Extract the (x, y) coordinate from the center of the cell holding the provided text.  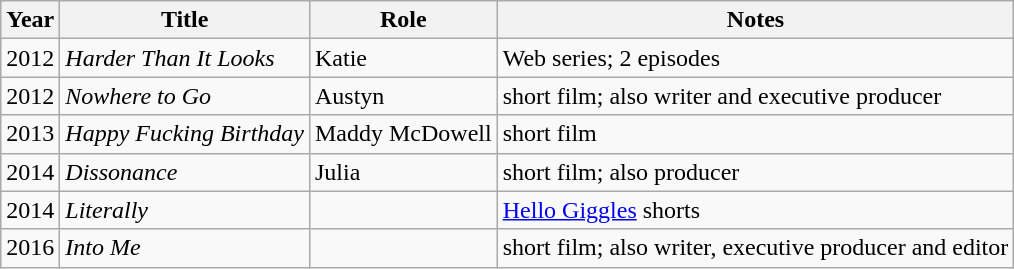
Role (403, 20)
Into Me (185, 248)
Harder Than It Looks (185, 58)
Title (185, 20)
Year (30, 20)
Notes (756, 20)
Nowhere to Go (185, 96)
short film; also producer (756, 172)
short film; also writer and executive producer (756, 96)
Dissonance (185, 172)
Happy Fucking Birthday (185, 134)
Austyn (403, 96)
2016 (30, 248)
Hello Giggles shorts (756, 210)
Literally (185, 210)
Katie (403, 58)
Julia (403, 172)
short film (756, 134)
Web series; 2 episodes (756, 58)
short film; also writer, executive producer and editor (756, 248)
Maddy McDowell (403, 134)
2013 (30, 134)
